Determine the (X, Y) coordinate at the center of the cell enclosing the given text.  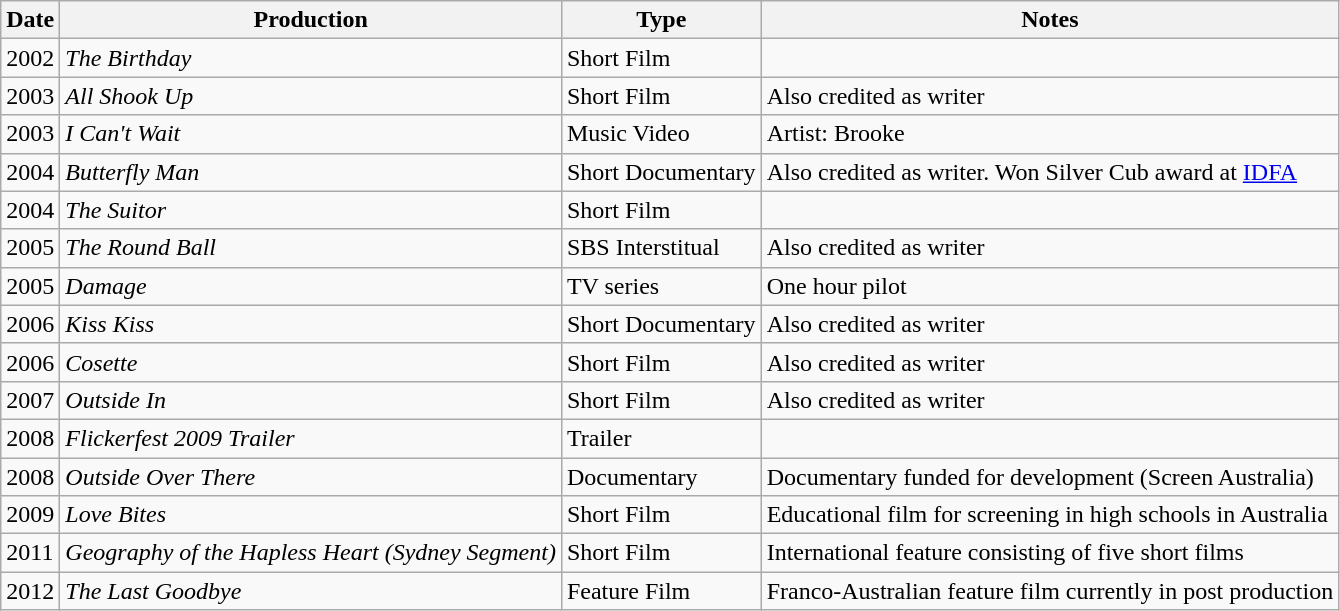
Love Bites (311, 515)
Artist: Brooke (1050, 134)
Documentary (661, 477)
Music Video (661, 134)
SBS Interstitual (661, 248)
All Shook Up (311, 96)
Damage (311, 286)
Outside In (311, 400)
Date (30, 20)
I Can't Wait (311, 134)
One hour pilot (1050, 286)
The Last Goodbye (311, 591)
TV series (661, 286)
Kiss Kiss (311, 324)
Geography of the Hapless Heart (Sydney Segment) (311, 553)
Outside Over There (311, 477)
Documentary funded for development (Screen Australia) (1050, 477)
Trailer (661, 438)
Butterfly Man (311, 172)
2002 (30, 58)
The Birthday (311, 58)
2011 (30, 553)
Educational film for screening in high schools in Australia (1050, 515)
The Round Ball (311, 248)
Type (661, 20)
Cosette (311, 362)
Franco-Australian feature film currently in post production (1050, 591)
Production (311, 20)
2009 (30, 515)
2007 (30, 400)
2012 (30, 591)
Notes (1050, 20)
Feature Film (661, 591)
Also credited as writer. Won Silver Cub award at IDFA (1050, 172)
The Suitor (311, 210)
Flickerfest 2009 Trailer (311, 438)
International feature consisting of five short films (1050, 553)
